For the text-containing cell, return its midpoint in (x, y) coordinate format. 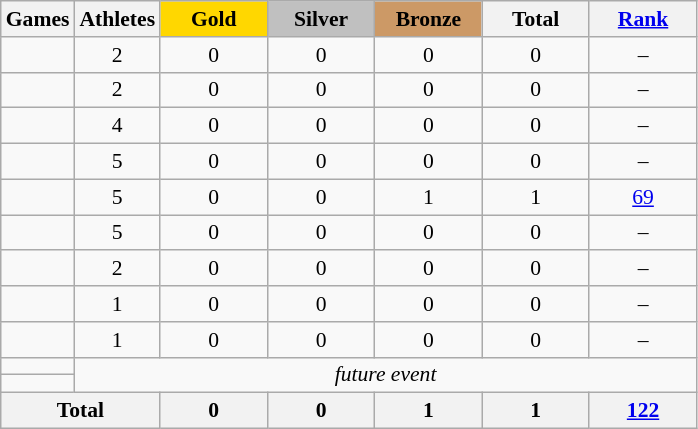
122 (642, 411)
Games (38, 19)
future event (385, 375)
Silver (320, 19)
Athletes (117, 19)
69 (642, 197)
Rank (642, 19)
Bronze (428, 19)
4 (117, 126)
Gold (214, 19)
